Find where the given text appears and provide that cell's center as (x, y) coordinate. 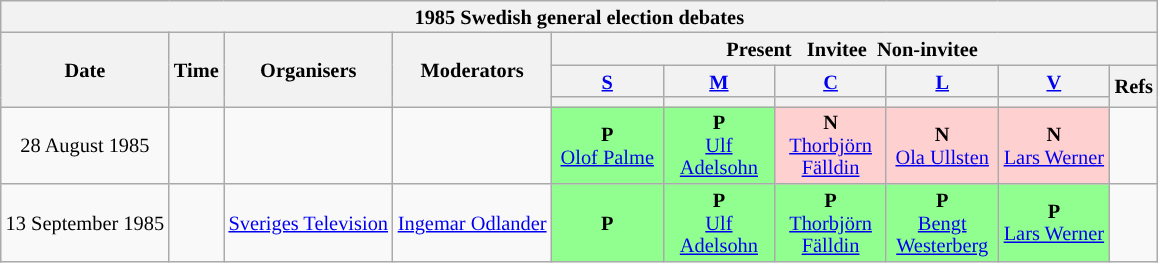
S (607, 81)
M (719, 81)
Time (196, 69)
P (607, 222)
Refs (1134, 86)
Present Invitee Non-invitee (854, 48)
V (1054, 81)
Organisers (308, 69)
Sveriges Television (308, 222)
Date (85, 69)
28 August 1985 (85, 144)
NLars Werner (1054, 144)
L (942, 81)
POlof Palme (607, 144)
Moderators (472, 69)
PBengt Westerberg (942, 222)
NOla Ullsten (942, 144)
Ingemar Odlander (472, 222)
NThorbjörn Fälldin (831, 144)
13 September 1985 (85, 222)
1985 Swedish general election debates (580, 16)
C (831, 81)
PLars Werner (1054, 222)
PThorbjörn Fälldin (831, 222)
